Identify which cell holds the provided text, then report its (x, y) central coordinate. 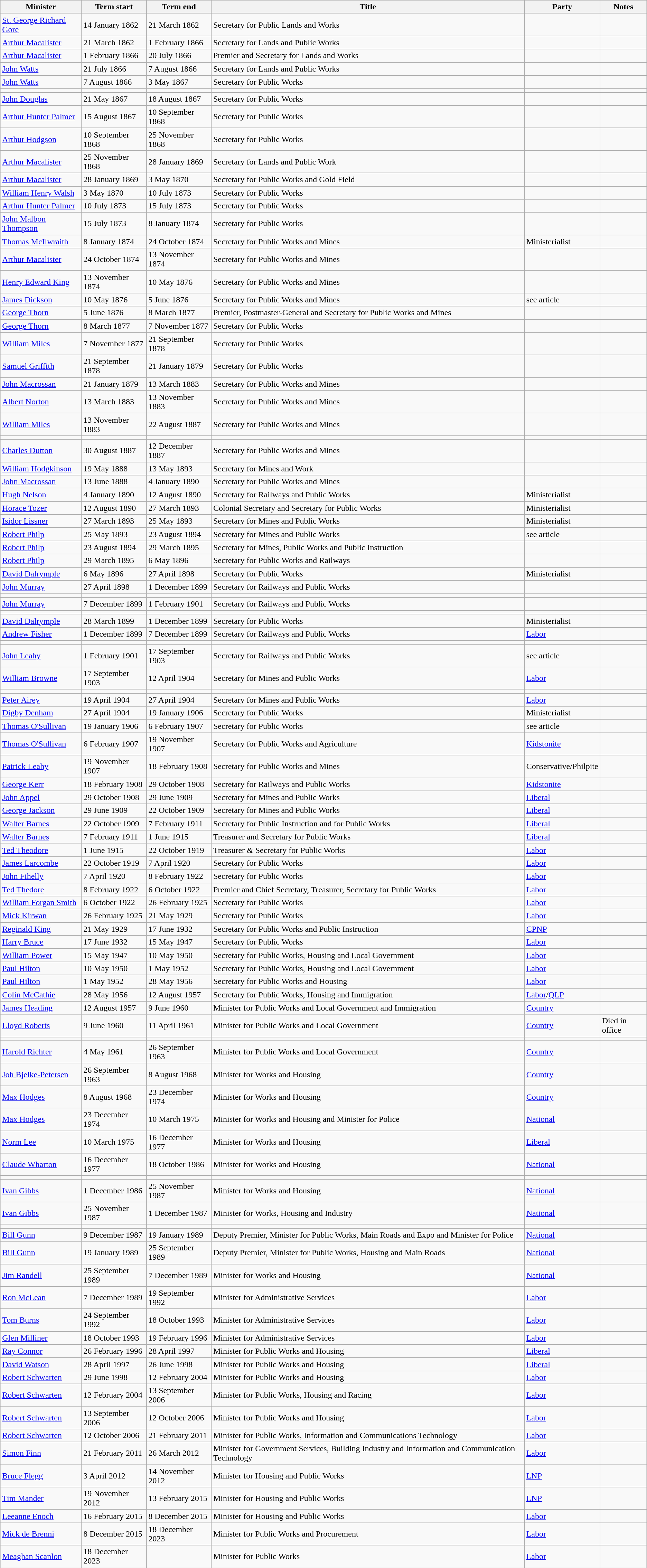
John Douglas (41, 99)
30 August 1887 (114, 451)
19 April 1904 (114, 700)
Minister for Works and Housing and Minister for Police (368, 1119)
Charles Dutton (41, 451)
19 September 1992 (179, 1297)
Secretary for Lands and Public Work (368, 162)
Conservative/Philpite (562, 767)
13 June 1888 (114, 482)
21 May 1867 (114, 99)
Colonial Secretary and Secretary for Public Works (368, 508)
Meaghan Scanlon (41, 1557)
9 December 1987 (114, 1235)
Claude Wharton (41, 1165)
William Hodgkinson (41, 468)
William Browne (41, 678)
Minister for Public Works, Housing and Racing (368, 1395)
Reginald King (41, 929)
Hugh Nelson (41, 495)
George Kerr (41, 784)
John Appel (41, 797)
19 November 2012 (114, 1499)
Arthur Hodgson (41, 139)
26 February 1996 (114, 1351)
21 July 1866 (114, 69)
Secretary for Public Lands and Works (368, 25)
Minister for Public Works (368, 1557)
Title (368, 7)
Tim Mander (41, 1499)
Secretary for Public Works and Public Instruction (368, 929)
Secretary for Public Works and Housing (368, 982)
Secretary for Mines, Public Works and Public Instruction (368, 547)
Died in office (623, 1026)
Glen Milliner (41, 1338)
28 March 1899 (114, 621)
1 December 1987 (179, 1213)
Minister for Public Works and Local Government and Immigration (368, 1008)
Lloyd Roberts (41, 1026)
Premier and Chief Secretary, Treasurer, Secretary for Public Works (368, 889)
James Larcombe (41, 863)
18 October 1986 (179, 1165)
Premier and Secretary for Lands and Works (368, 56)
George Jackson (41, 810)
Harry Bruce (41, 942)
Peter Airey (41, 700)
Term end (179, 7)
Ted Theodore (41, 850)
John Malbon Thompson (41, 224)
19 February 1996 (179, 1338)
Harold Richter (41, 1052)
Treasurer and Secretary for Public Works (368, 837)
Secretary for Public Works and Gold Field (368, 179)
26 June 1998 (179, 1364)
Isidor Lissner (41, 521)
11 April 1961 (179, 1026)
15 August 1867 (114, 117)
Mick Kirwan (41, 916)
Simon Finn (41, 1454)
William Henry Walsh (41, 193)
13 February 2015 (179, 1499)
Ray Connor (41, 1351)
Deputy Premier, Minister for Public Works, Housing and Main Roads (368, 1252)
Patrick Leahy (41, 767)
12 December 1887 (179, 451)
Secretary for Public Works and Railways (368, 561)
Albert Norton (41, 402)
19 May 1888 (114, 468)
20 July 1866 (179, 56)
Andrew Fisher (41, 634)
Ted Thedore (41, 889)
29 June 1998 (114, 1377)
Mick de Brenni (41, 1534)
Colin McCathie (41, 995)
3 May 1867 (179, 82)
Ron McLean (41, 1297)
James Dickson (41, 300)
CPNP (562, 929)
Premier, Postmaster-General and Secretary for Public Works and Mines (368, 313)
Secretary for Public Works and Agriculture (368, 744)
Leeanne Enoch (41, 1516)
Minister for Government Services, Building Industry and Information and Communication Technology (368, 1454)
John Fihelly (41, 876)
12 April 1904 (179, 678)
James Heading (41, 1008)
St. George Richard Gore (41, 25)
Tom Burns (41, 1320)
Secretary for Public Works, Housing and Immigration (368, 995)
22 August 1887 (179, 424)
David Watson (41, 1364)
Deputy Premier, Minister for Public Works, Main Roads and Expo and Minister for Police (368, 1235)
John Leahy (41, 655)
Bruce Flegg (41, 1476)
Treasurer & Secretary for Public Works (368, 850)
Horace Tozer (41, 508)
24 September 1992 (114, 1320)
Party (562, 7)
26 March 2012 (179, 1454)
Minister for Public Works and Procurement (368, 1534)
Joh Bjelke-Petersen (41, 1074)
1 December 1986 (114, 1191)
13 May 1893 (179, 468)
16 February 2015 (114, 1516)
Minister for Works, Housing and Industry (368, 1213)
Samuel Griffith (41, 366)
Term start (114, 7)
14 November 2012 (179, 1476)
Henry Edward King (41, 282)
Labor/QLP (562, 995)
William Forgan Smith (41, 903)
14 January 1862 (114, 25)
3 April 2012 (114, 1476)
Digby Denham (41, 713)
Minister for Public Works, Information and Communications Technology (368, 1436)
Norm Lee (41, 1142)
Minister (41, 7)
Secretary for Mines and Work (368, 468)
Jim Randell (41, 1275)
4 May 1961 (114, 1052)
18 August 1867 (179, 99)
William Power (41, 955)
Notes (623, 7)
Secretary for Public Instruction and for Public Works (368, 824)
Thomas McIlwraith (41, 242)
